Return (x, y) of the center of cell containing provided text 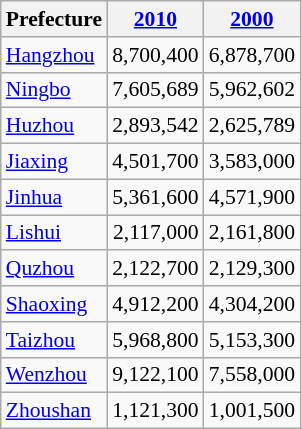
Taizhou (54, 340)
4,501,700 (155, 162)
5,361,600 (155, 197)
2,117,000 (155, 233)
5,968,800 (155, 340)
2010 (155, 19)
4,912,200 (155, 304)
Zhoushan (54, 411)
Shaoxing (54, 304)
Jiaxing (54, 162)
7,558,000 (252, 375)
Prefecture (54, 19)
2,625,789 (252, 126)
2,161,800 (252, 233)
2,122,700 (155, 269)
2,893,542 (155, 126)
5,962,602 (252, 90)
Hangzhou (54, 55)
8,700,400 (155, 55)
6,878,700 (252, 55)
5,153,300 (252, 340)
4,304,200 (252, 304)
7,605,689 (155, 90)
Quzhou (54, 269)
Ningbo (54, 90)
1,121,300 (155, 411)
3,583,000 (252, 162)
Wenzhou (54, 375)
2,129,300 (252, 269)
4,571,900 (252, 197)
2000 (252, 19)
Jinhua (54, 197)
Lishui (54, 233)
9,122,100 (155, 375)
1,001,500 (252, 411)
Huzhou (54, 126)
